From the cell containing the given text, extract its center point as [X, Y] coordinate. 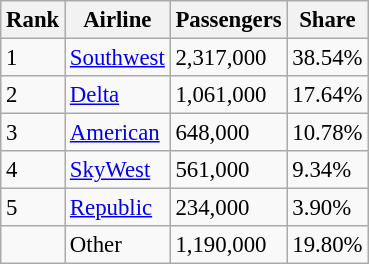
Other [118, 245]
561,000 [228, 170]
2,317,000 [228, 58]
SkyWest [118, 170]
Passengers [228, 20]
38.54% [328, 58]
648,000 [228, 133]
3 [33, 133]
234,000 [228, 208]
Rank [33, 20]
2 [33, 95]
5 [33, 208]
19.80% [328, 245]
Share [328, 20]
Airline [118, 20]
American [118, 133]
1 [33, 58]
1,190,000 [228, 245]
Delta [118, 95]
9.34% [328, 170]
17.64% [328, 95]
10.78% [328, 133]
1,061,000 [228, 95]
Republic [118, 208]
3.90% [328, 208]
4 [33, 170]
Southwest [118, 58]
